From the cell containing the given text, extract its center point as [X, Y] coordinate. 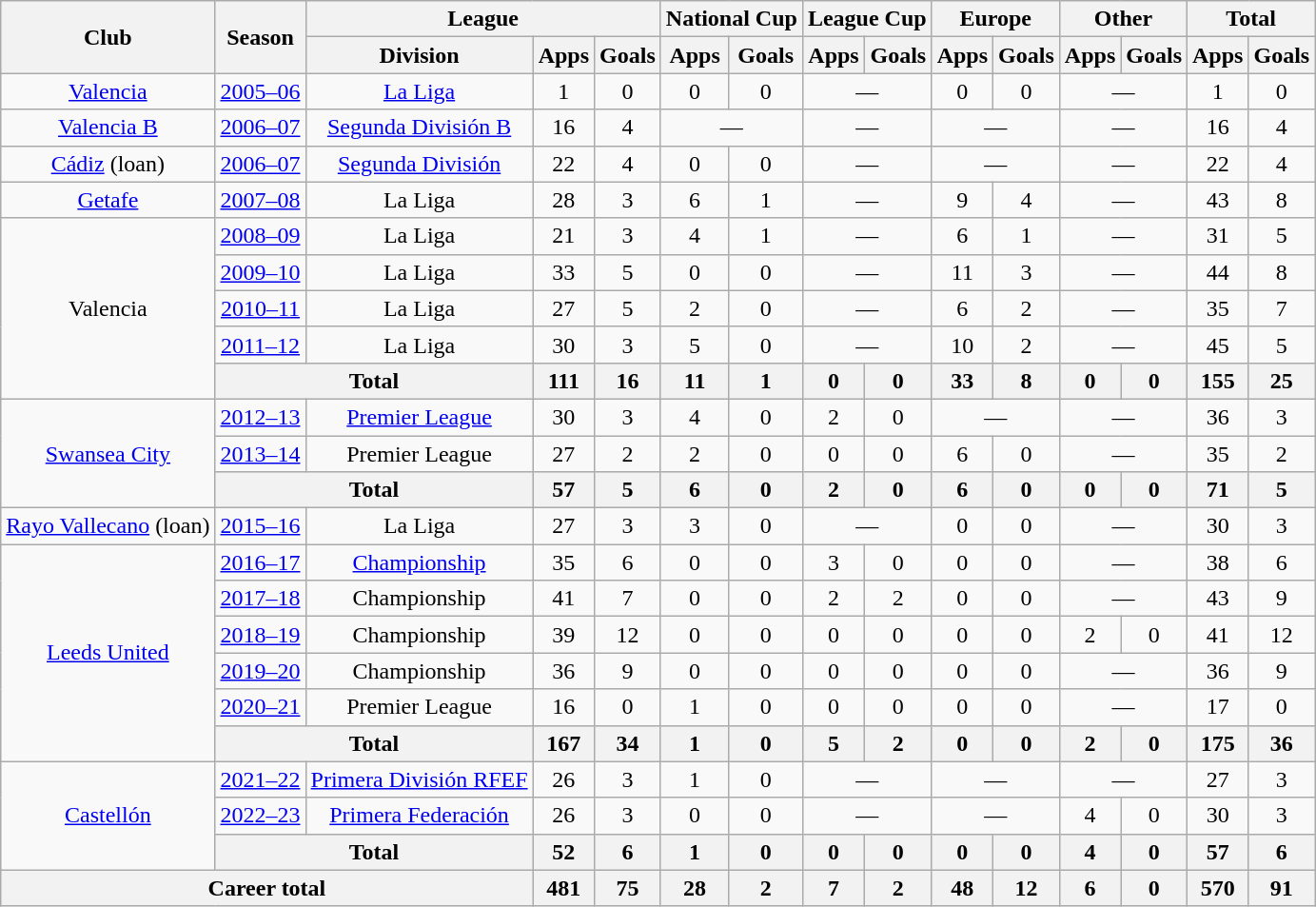
91 [1282, 888]
National Cup [731, 19]
2010–11 [261, 308]
2009–10 [261, 272]
Career total [266, 888]
34 [628, 743]
21 [563, 236]
Season [261, 37]
Division [419, 55]
Segunda División [419, 164]
570 [1218, 888]
44 [1218, 272]
175 [1218, 743]
Castellón [108, 816]
155 [1218, 381]
2020–21 [261, 707]
2007–08 [261, 200]
71 [1218, 490]
48 [962, 888]
111 [563, 381]
2011–12 [261, 345]
2013–14 [261, 454]
167 [563, 743]
10 [962, 345]
Cádiz (loan) [108, 164]
Primera División RFEF [419, 779]
2008–09 [261, 236]
2012–13 [261, 417]
Segunda División B [419, 128]
2018–19 [261, 635]
2015–16 [261, 526]
31 [1218, 236]
2021–22 [261, 779]
Rayo Vallecano (loan) [108, 526]
Getafe [108, 200]
Club [108, 37]
Other [1123, 19]
39 [563, 635]
52 [563, 852]
481 [563, 888]
45 [1218, 345]
League Cup [867, 19]
2005–06 [261, 91]
League [483, 19]
75 [628, 888]
25 [1282, 381]
Valencia B [108, 128]
2019–20 [261, 671]
38 [1218, 562]
Europe [995, 19]
2016–17 [261, 562]
2022–23 [261, 816]
Primera Federación [419, 816]
Swansea City [108, 453]
Leeds United [108, 653]
17 [1218, 707]
2017–18 [261, 599]
